Provide the [x, y] coordinate of the cell's center where the given text is located.  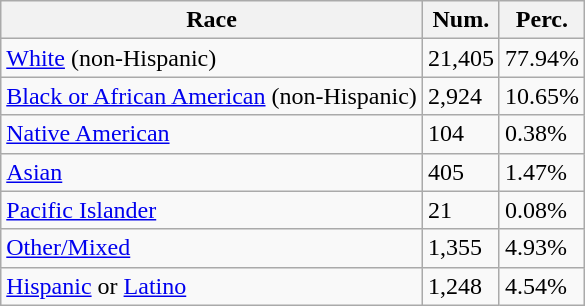
1,248 [460, 286]
Other/Mixed [212, 248]
405 [460, 172]
White (non-Hispanic) [212, 58]
Asian [212, 172]
21,405 [460, 58]
2,924 [460, 96]
10.65% [542, 96]
Perc. [542, 20]
104 [460, 134]
Pacific Islander [212, 210]
Black or African American (non-Hispanic) [212, 96]
Hispanic or Latino [212, 286]
0.08% [542, 210]
21 [460, 210]
1.47% [542, 172]
Num. [460, 20]
4.93% [542, 248]
4.54% [542, 286]
Race [212, 20]
1,355 [460, 248]
Native American [212, 134]
77.94% [542, 58]
0.38% [542, 134]
